Pinpoint the cell where the given text exists, returning its [X, Y] midpoint coordinate. 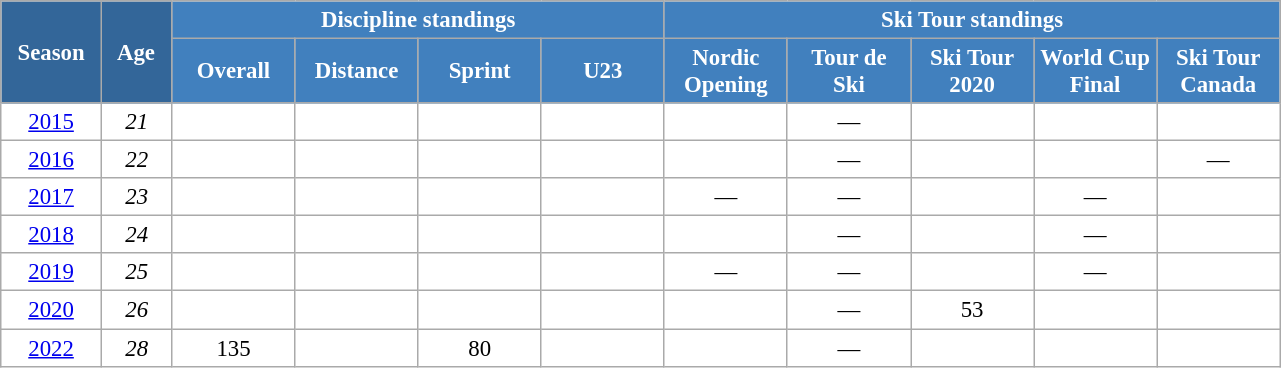
2020 [52, 310]
135 [234, 348]
80 [480, 348]
Overall [234, 72]
2019 [52, 273]
2016 [52, 160]
Age [136, 52]
World CupFinal [1096, 72]
Sprint [480, 72]
Distance [356, 72]
2018 [52, 235]
Discipline standings [418, 20]
23 [136, 197]
Ski Tour2020 [972, 72]
Season [52, 52]
2022 [52, 348]
25 [136, 273]
NordicOpening [726, 72]
2017 [52, 197]
U23 [602, 72]
Ski TourCanada [1218, 72]
2015 [52, 122]
26 [136, 310]
22 [136, 160]
Ski Tour standings [972, 20]
28 [136, 348]
53 [972, 310]
Tour deSki [848, 72]
24 [136, 235]
21 [136, 122]
